Locate the cell with the specified text and output its (X, Y) center coordinate. 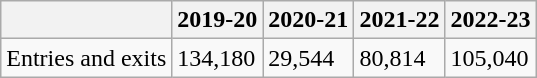
105,040 (490, 58)
2022-23 (490, 20)
2021-22 (400, 20)
29,544 (308, 58)
2019-20 (218, 20)
134,180 (218, 58)
Entries and exits (86, 58)
2020-21 (308, 20)
80,814 (400, 58)
